Locate the cell with the specified text and output its [x, y] center coordinate. 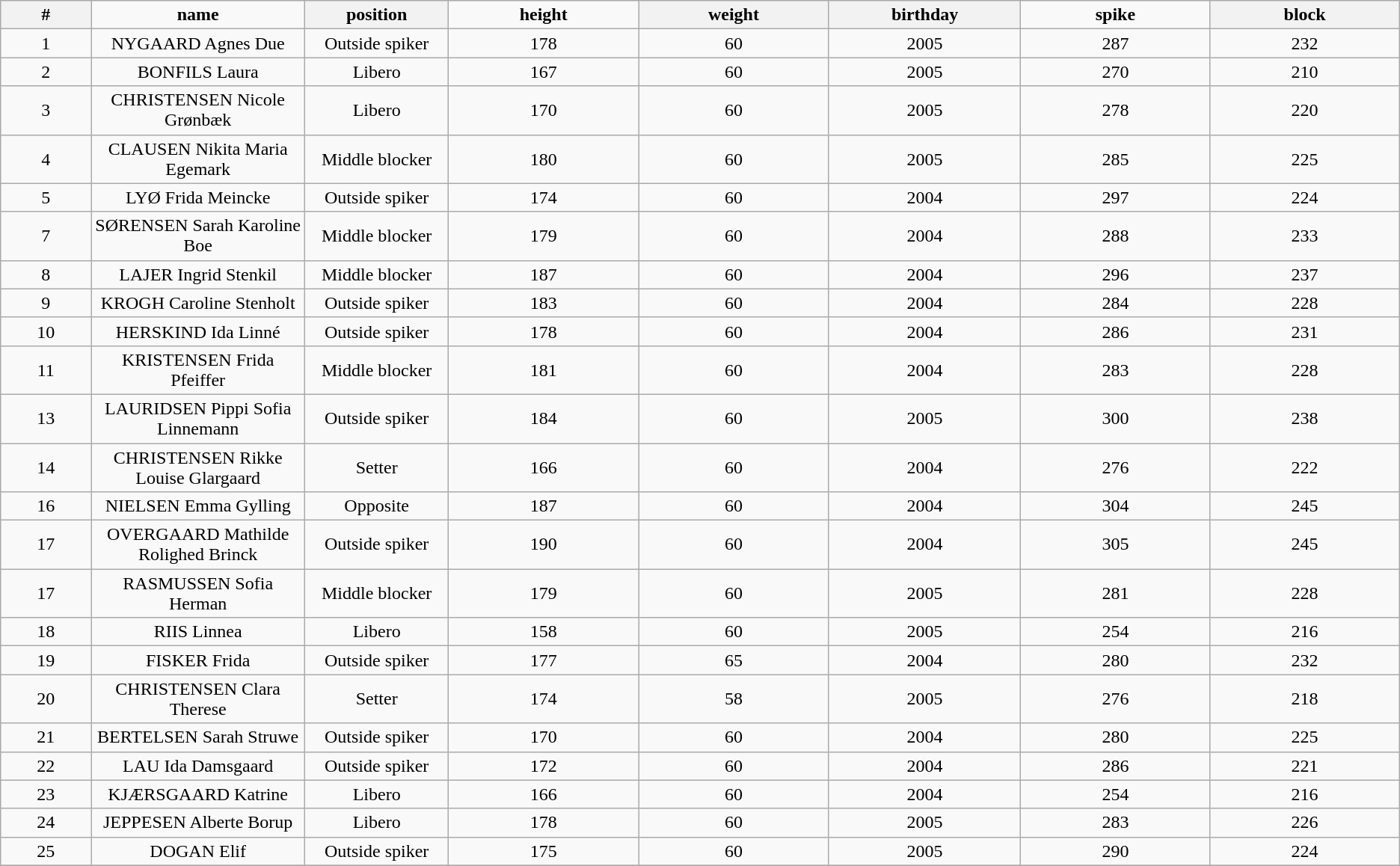
RASMUSSEN Sofia Herman [198, 594]
297 [1116, 197]
304 [1116, 506]
LAU Ida Damsgaard [198, 766]
# [46, 15]
290 [1116, 851]
NYGAARD Agnes Due [198, 43]
184 [544, 419]
23 [46, 794]
158 [544, 632]
LYØ Frida Meincke [198, 197]
237 [1304, 274]
block [1304, 15]
SØRENSEN Sarah Karoline Boe [198, 236]
OVERGAARD Mathilde Rolighed Brinck [198, 544]
RIIS Linnea [198, 632]
21 [46, 737]
58 [734, 698]
14 [46, 467]
285 [1116, 159]
218 [1304, 698]
1 [46, 43]
226 [1304, 823]
25 [46, 851]
CHRISTENSEN Nicole Grønbæk [198, 111]
221 [1304, 766]
LAURIDSEN Pippi Sofia Linnemann [198, 419]
NIELSEN Emma Gylling [198, 506]
300 [1116, 419]
180 [544, 159]
284 [1116, 303]
270 [1116, 72]
65 [734, 660]
8 [46, 274]
5 [46, 197]
20 [46, 698]
190 [544, 544]
7 [46, 236]
287 [1116, 43]
height [544, 15]
2 [46, 72]
3 [46, 111]
13 [46, 419]
296 [1116, 274]
19 [46, 660]
181 [544, 369]
KRISTENSEN Frida Pfeiffer [198, 369]
24 [46, 823]
CHRISTENSEN Rikke Louise Glargaard [198, 467]
BERTELSEN Sarah Struwe [198, 737]
18 [46, 632]
10 [46, 331]
KROGH Caroline Stenholt [198, 303]
220 [1304, 111]
weight [734, 15]
LAJER Ingrid Stenkil [198, 274]
JEPPESEN Alberte Borup [198, 823]
spike [1116, 15]
167 [544, 72]
Opposite [377, 506]
position [377, 15]
183 [544, 303]
177 [544, 660]
9 [46, 303]
172 [544, 766]
22 [46, 766]
210 [1304, 72]
281 [1116, 594]
HERSKIND Ida Linné [198, 331]
4 [46, 159]
name [198, 15]
BONFILS Laura [198, 72]
KJÆRSGAARD Katrine [198, 794]
238 [1304, 419]
DOGAN Elif [198, 851]
FISKER Frida [198, 660]
278 [1116, 111]
231 [1304, 331]
CHRISTENSEN Clara Therese [198, 698]
16 [46, 506]
233 [1304, 236]
288 [1116, 236]
305 [1116, 544]
222 [1304, 467]
11 [46, 369]
birthday [924, 15]
175 [544, 851]
CLAUSEN Nikita Maria Egemark [198, 159]
